Extract the (x, y) coordinate from the center of the cell holding the provided text.  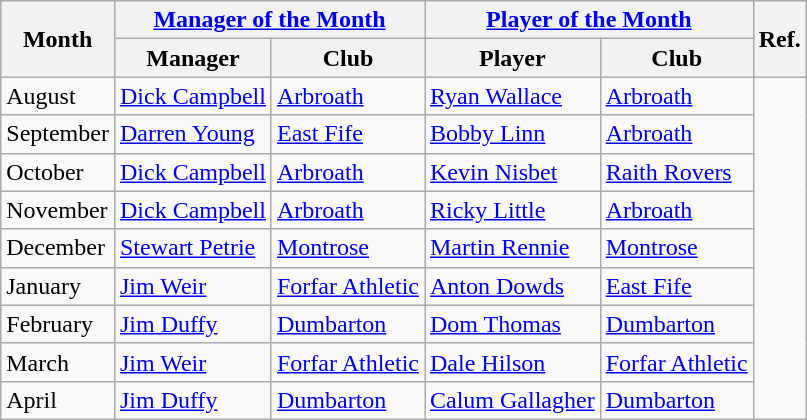
January (58, 286)
October (58, 172)
August (58, 96)
Bobby Linn (512, 134)
Player of the Month (588, 20)
Ref. (780, 39)
Manager (192, 58)
Month (58, 39)
November (58, 210)
April (58, 400)
Dale Hilson (512, 362)
Martin Rennie (512, 248)
Player (512, 58)
Raith Rovers (676, 172)
Calum Gallagher (512, 400)
Dom Thomas (512, 324)
December (58, 248)
Ryan Wallace (512, 96)
Anton Dowds (512, 286)
Manager of the Month (269, 20)
March (58, 362)
Stewart Petrie (192, 248)
September (58, 134)
Darren Young (192, 134)
February (58, 324)
Ricky Little (512, 210)
Kevin Nisbet (512, 172)
